Output the [X, Y] coordinate of the center of the cell containing the given text.  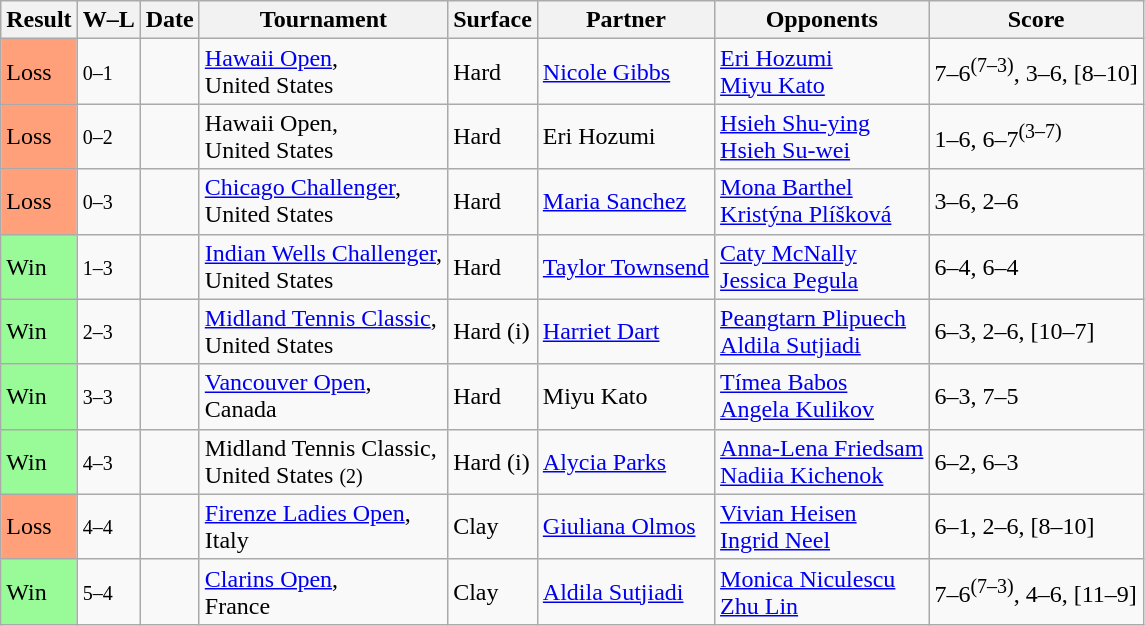
Eri Hozumi [626, 136]
6–2, 6–3 [1036, 462]
0–2 [108, 136]
Firenze Ladies Open, Italy [323, 526]
Vivian Heisen Ingrid Neel [822, 526]
Giuliana Olmos [626, 526]
1–6, 6–7(3–7) [1036, 136]
7–6(7–3), 4–6, [11–9] [1036, 592]
Hsieh Shu-ying Hsieh Su-wei [822, 136]
Maria Sanchez [626, 202]
Monica Niculescu Zhu Lin [822, 592]
0–1 [108, 72]
3–6, 2–6 [1036, 202]
4–4 [108, 526]
Tournament [323, 20]
Indian Wells Challenger, United States [323, 266]
7–6(7–3), 3–6, [8–10] [1036, 72]
Result [39, 20]
6–4, 6–4 [1036, 266]
Miyu Kato [626, 396]
Aldila Sutjiadi [626, 592]
2–3 [108, 332]
Eri Hozumi Miyu Kato [822, 72]
Score [1036, 20]
Partner [626, 20]
Taylor Townsend [626, 266]
Chicago Challenger, United States [323, 202]
Surface [493, 20]
Date [170, 20]
6–1, 2–6, [8–10] [1036, 526]
Alycia Parks [626, 462]
Anna-Lena Friedsam Nadiia Kichenok [822, 462]
1–3 [108, 266]
3–3 [108, 396]
6–3, 2–6, [10–7] [1036, 332]
Midland Tennis Classic, United States (2) [323, 462]
Nicole Gibbs [626, 72]
6–3, 7–5 [1036, 396]
Caty McNally Jessica Pegula [822, 266]
Vancouver Open, Canada [323, 396]
0–3 [108, 202]
Opponents [822, 20]
Mona Barthel Kristýna Plíšková [822, 202]
4–3 [108, 462]
Peangtarn Plipuech Aldila Sutjiadi [822, 332]
Harriet Dart [626, 332]
W–L [108, 20]
5–4 [108, 592]
Clarins Open, France [323, 592]
Midland Tennis Classic, United States [323, 332]
Tímea Babos Angela Kulikov [822, 396]
